Pinpoint the cell where the given text exists, returning its [x, y] midpoint coordinate. 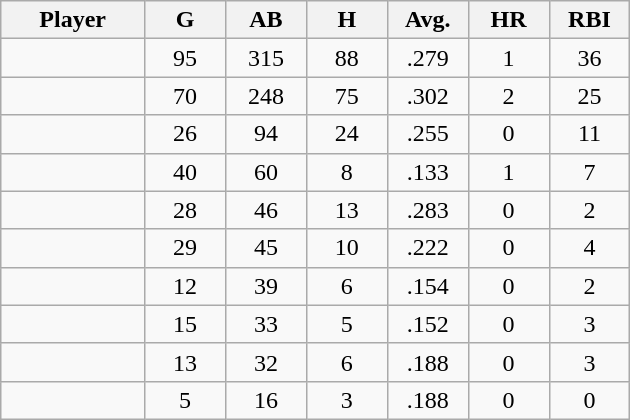
315 [266, 58]
88 [346, 58]
.154 [428, 286]
29 [186, 248]
RBI [590, 20]
16 [266, 400]
12 [186, 286]
28 [186, 210]
60 [266, 172]
45 [266, 248]
H [346, 20]
4 [590, 248]
32 [266, 362]
25 [590, 96]
36 [590, 58]
AB [266, 20]
HR [508, 20]
70 [186, 96]
248 [266, 96]
Player [73, 20]
G [186, 20]
26 [186, 134]
.255 [428, 134]
8 [346, 172]
15 [186, 324]
95 [186, 58]
33 [266, 324]
39 [266, 286]
.283 [428, 210]
Avg. [428, 20]
46 [266, 210]
.133 [428, 172]
11 [590, 134]
75 [346, 96]
7 [590, 172]
.222 [428, 248]
.152 [428, 324]
40 [186, 172]
10 [346, 248]
94 [266, 134]
.302 [428, 96]
.279 [428, 58]
24 [346, 134]
